From the cell containing the given text, extract its center point as [X, Y] coordinate. 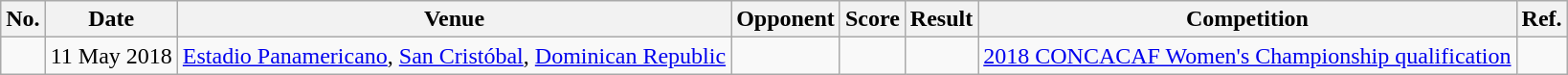
Result [941, 19]
No. [23, 19]
Ref. [1541, 19]
Estadio Panamericano, San Cristóbal, Dominican Republic [454, 56]
2018 CONCACAF Women's Championship qualification [1247, 56]
Competition [1247, 19]
Score [872, 19]
Opponent [786, 19]
Venue [454, 19]
11 May 2018 [111, 56]
Date [111, 19]
